For the text-containing cell, return its midpoint in (x, y) coordinate format. 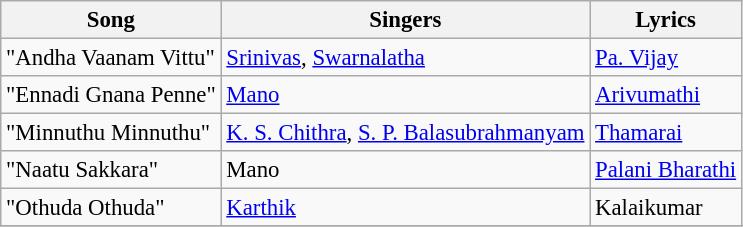
Karthik (406, 208)
Singers (406, 20)
Palani Bharathi (666, 170)
Pa. Vijay (666, 58)
"Andha Vaanam Vittu" (111, 58)
Song (111, 20)
"Naatu Sakkara" (111, 170)
K. S. Chithra, S. P. Balasubrahmanyam (406, 133)
Thamarai (666, 133)
"Othuda Othuda" (111, 208)
Arivumathi (666, 95)
Lyrics (666, 20)
"Ennadi Gnana Penne" (111, 95)
Kalaikumar (666, 208)
Srinivas, Swarnalatha (406, 58)
"Minnuthu Minnuthu" (111, 133)
